Pinpoint the cell where the given text exists, returning its (x, y) midpoint coordinate. 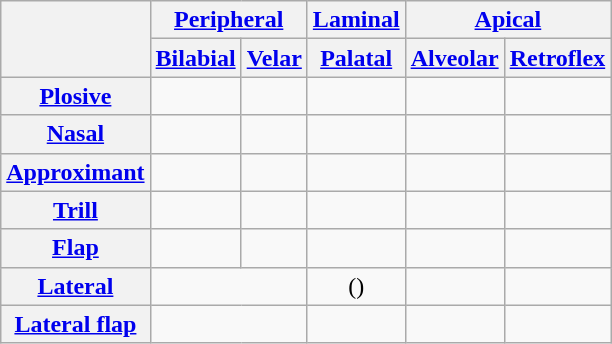
Laminal (356, 20)
Lateral (76, 286)
Flap (76, 248)
Peripheral (228, 20)
Velar (274, 58)
Plosive (76, 96)
Retroflex (558, 58)
Alveolar (454, 58)
Trill (76, 210)
() (356, 286)
Nasal (76, 134)
Bilabial (196, 58)
Lateral flap (76, 324)
Approximant (76, 172)
Apical (508, 20)
Palatal (356, 58)
